Identify which cell holds the provided text, then report its [X, Y] central coordinate. 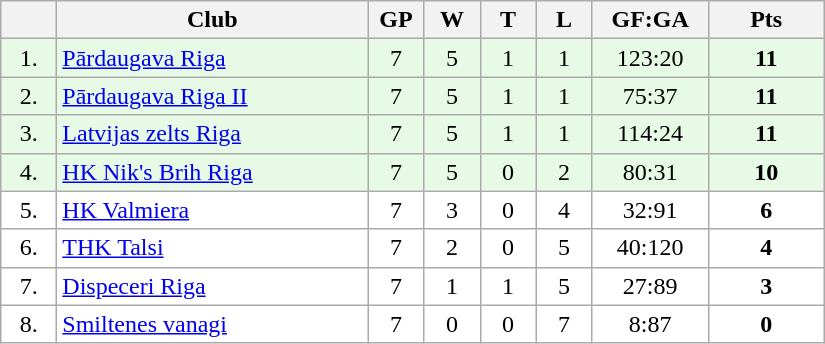
7. [29, 286]
3. [29, 134]
GP [396, 20]
HK Nik's Brih Riga [212, 172]
27:89 [650, 286]
GF:GA [650, 20]
L [564, 20]
40:120 [650, 248]
Pts [766, 20]
Pārdaugava Riga [212, 58]
1. [29, 58]
T [508, 20]
W [452, 20]
Club [212, 20]
HK Valmiera [212, 210]
80:31 [650, 172]
114:24 [650, 134]
4. [29, 172]
2. [29, 96]
8. [29, 324]
123:20 [650, 58]
Smiltenes vanagi [212, 324]
32:91 [650, 210]
THK Talsi [212, 248]
5. [29, 210]
75:37 [650, 96]
Latvijas zelts Riga [212, 134]
8:87 [650, 324]
6. [29, 248]
6 [766, 210]
10 [766, 172]
Pārdaugava Riga II [212, 96]
Dispeceri Riga [212, 286]
